From the cell containing the given text, extract its center point as [X, Y] coordinate. 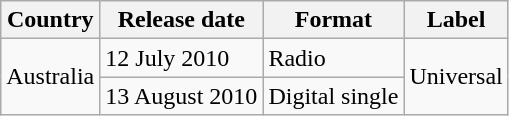
Radio [334, 58]
Digital single [334, 96]
Country [50, 20]
Label [456, 20]
12 July 2010 [182, 58]
13 August 2010 [182, 96]
Australia [50, 77]
Universal [456, 77]
Release date [182, 20]
Format [334, 20]
